Return (x, y) of the center of cell containing provided text 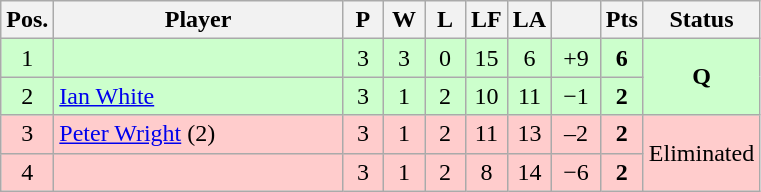
–2 (576, 134)
4 (28, 172)
10 (487, 96)
0 (444, 58)
15 (487, 58)
Q (701, 77)
Player (198, 20)
LA (529, 20)
−6 (576, 172)
Pos. (28, 20)
Status (701, 20)
LF (487, 20)
+9 (576, 58)
8 (487, 172)
L (444, 20)
Pts (622, 20)
W (404, 20)
13 (529, 134)
Peter Wright (2) (198, 134)
14 (529, 172)
P (362, 20)
Ian White (198, 96)
−1 (576, 96)
Eliminated (701, 153)
